From the cell containing the given text, extract its center point as (X, Y) coordinate. 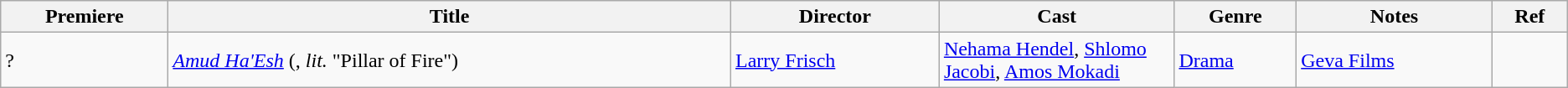
Geva Films (1395, 60)
Drama (1235, 60)
Genre (1235, 17)
Director (834, 17)
Notes (1395, 17)
? (85, 60)
Title (450, 17)
Amud Ha'Esh (, lit. "Pillar of Fire") (450, 60)
Cast (1057, 17)
Nehama Hendel, Shlomo Jacobi, Amos Mokadi (1057, 60)
Premiere (85, 17)
Ref (1529, 17)
Larry Frisch (834, 60)
